Identify which cell holds the provided text, then report its [X, Y] central coordinate. 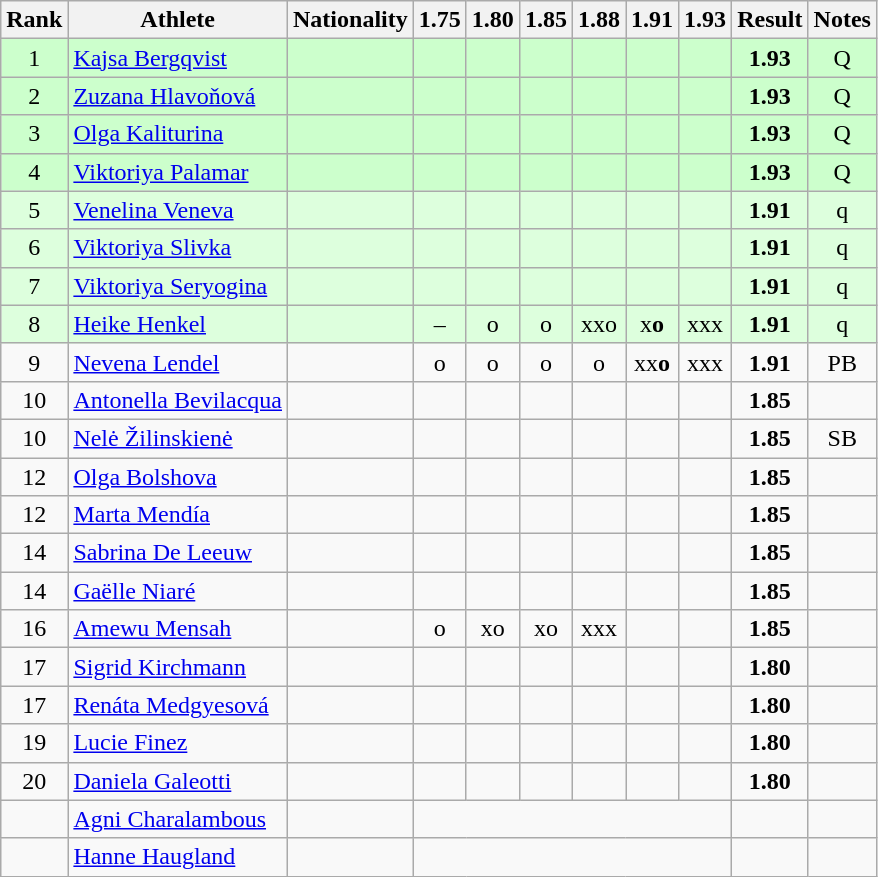
Viktoriya Palamar [178, 172]
Venelina Veneva [178, 210]
SB [842, 438]
Result [770, 20]
Olga Kaliturina [178, 134]
Nationality [351, 20]
Olga Bolshova [178, 477]
7 [34, 286]
Sigrid Kirchmann [178, 667]
5 [34, 210]
Viktoriya Slivka [178, 248]
Heike Henkel [178, 324]
Renáta Medgyesová [178, 705]
Amewu Mensah [178, 629]
Rank [34, 20]
Notes [842, 20]
4 [34, 172]
Kajsa Bergqvist [178, 58]
Agni Charalambous [178, 819]
Gaëlle Niaré [178, 591]
Hanne Haugland [178, 857]
PB [842, 362]
6 [34, 248]
Antonella Bevilacqua [178, 400]
Athlete [178, 20]
1 [34, 58]
2 [34, 96]
16 [34, 629]
Nevena Lendel [178, 362]
Lucie Finez [178, 743]
Zuzana Hlavoňová [178, 96]
8 [34, 324]
Nelė Žilinskienė [178, 438]
9 [34, 362]
Sabrina De Leeuw [178, 553]
1.88 [598, 20]
1.75 [440, 20]
Marta Mendía [178, 515]
19 [34, 743]
3 [34, 134]
Viktoriya Seryogina [178, 286]
20 [34, 781]
– [440, 324]
Daniela Galeotti [178, 781]
